Pinpoint the cell where the given text exists, returning its [X, Y] midpoint coordinate. 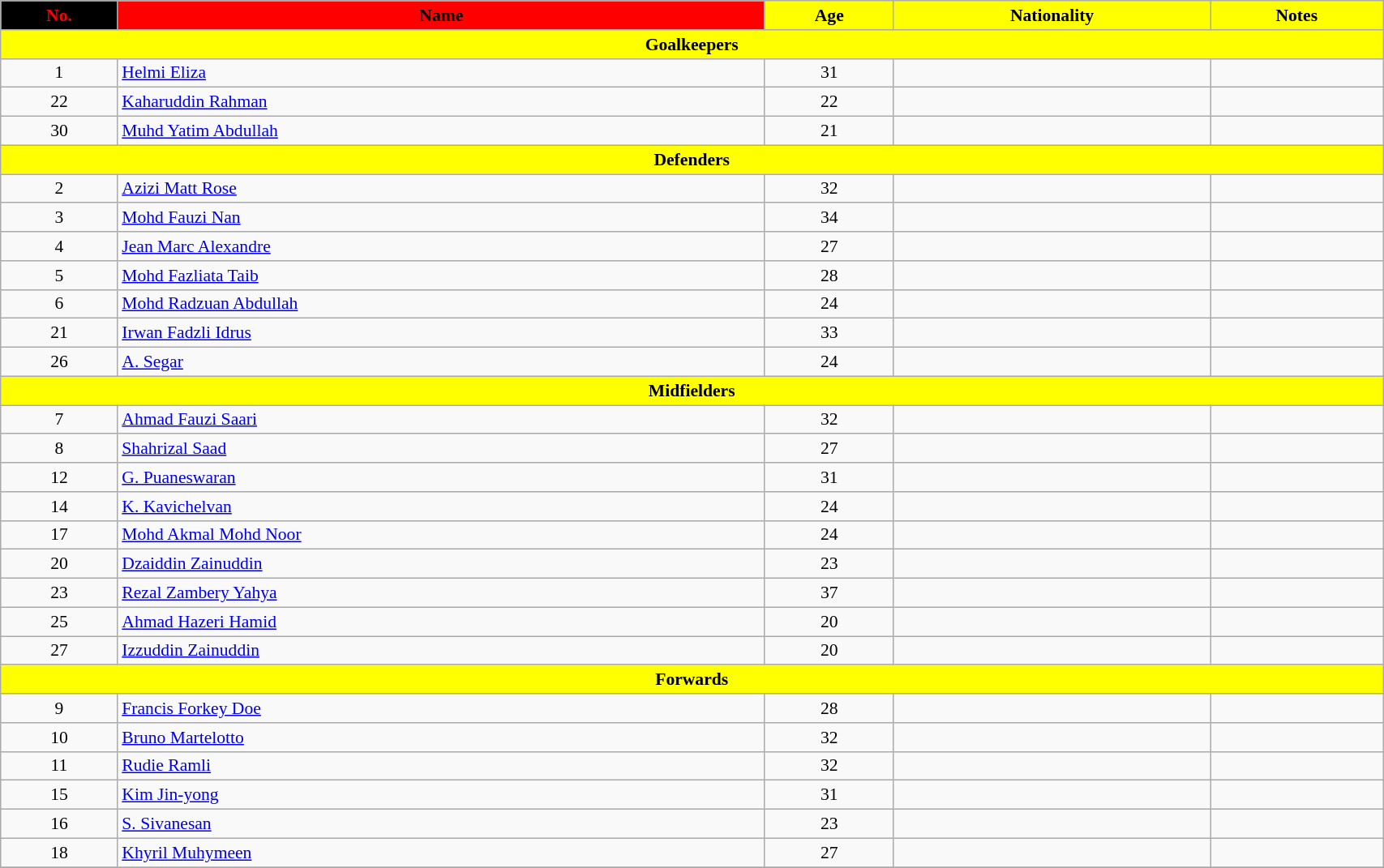
Irwan Fadzli Idrus [441, 333]
34 [829, 218]
No. [60, 15]
Azizi Matt Rose [441, 189]
Izzuddin Zainuddin [441, 651]
16 [60, 824]
Shahrizal Saad [441, 449]
Goalkeepers [692, 45]
G. Puaneswaran [441, 477]
10 [60, 738]
Khyril Muhymeen [441, 853]
Nationality [1052, 15]
K. Kavichelvan [441, 507]
25 [60, 622]
12 [60, 477]
Ahmad Hazeri Hamid [441, 622]
Midfielders [692, 391]
Ahmad Fauzi Saari [441, 420]
37 [829, 593]
Helmi Eliza [441, 73]
Age [829, 15]
Mohd Fazliata Taib [441, 276]
15 [60, 795]
Kaharuddin Rahman [441, 102]
S. Sivanesan [441, 824]
17 [60, 535]
Name [441, 15]
Mohd Akmal Mohd Noor [441, 535]
7 [60, 420]
Rezal Zambery Yahya [441, 593]
Rudie Ramli [441, 766]
Kim Jin-yong [441, 795]
Dzaiddin Zainuddin [441, 564]
3 [60, 218]
Defenders [692, 160]
18 [60, 853]
8 [60, 449]
5 [60, 276]
Mohd Radzuan Abdullah [441, 304]
A. Segar [441, 362]
Mohd Fauzi Nan [441, 218]
Francis Forkey Doe [441, 708]
Bruno Martelotto [441, 738]
6 [60, 304]
33 [829, 333]
30 [60, 131]
1 [60, 73]
2 [60, 189]
Forwards [692, 680]
11 [60, 766]
Jean Marc Alexandre [441, 246]
4 [60, 246]
Muhd Yatim Abdullah [441, 131]
9 [60, 708]
Notes [1297, 15]
14 [60, 507]
26 [60, 362]
